Provide the (x, y) coordinate of the cell's center where the given text is located.  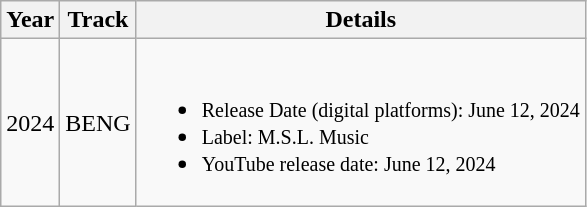
Release Date (digital platforms): June 12, 2024Label: M.S.L. MusicYouTube release date: June 12, 2024 (360, 122)
BENG (98, 122)
Year (30, 20)
Details (360, 20)
Track (98, 20)
2024 (30, 122)
